Extract the (x, y) coordinate from the center of the cell holding the provided text.  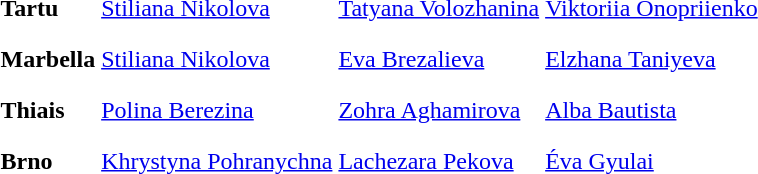
Stiliana Nikolova (217, 59)
Zohra Aghamirova (439, 110)
Eva Brezalieva (439, 59)
Polina Berezina (217, 110)
